Capture the cell that displays the provided text and extract its [X, Y] central coordinate. 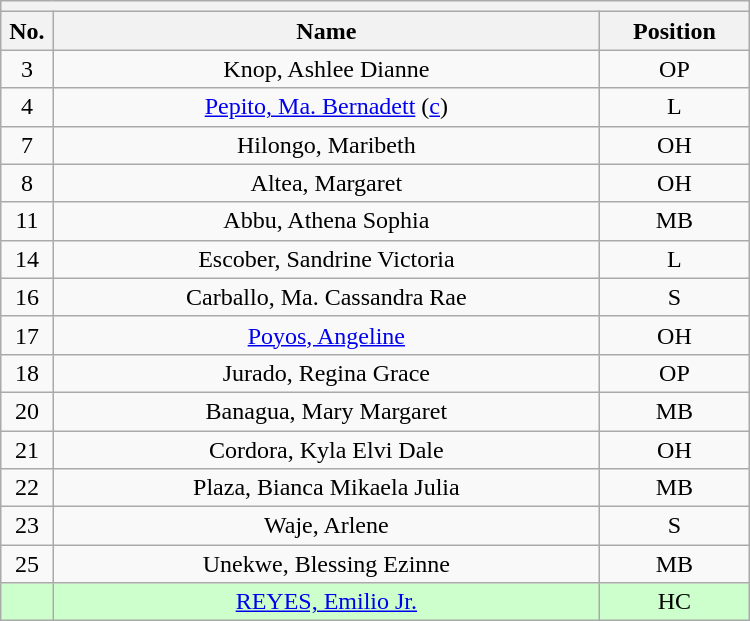
18 [27, 373]
21 [27, 449]
16 [27, 297]
Carballo, Ma. Cassandra Rae [326, 297]
11 [27, 221]
Name [326, 31]
Banagua, Mary Margaret [326, 411]
Position [675, 31]
17 [27, 335]
Poyos, Angeline [326, 335]
No. [27, 31]
Cordora, Kyla Elvi Dale [326, 449]
HC [675, 602]
Unekwe, Blessing Ezinne [326, 564]
Jurado, Regina Grace [326, 373]
Knop, Ashlee Dianne [326, 69]
Escober, Sandrine Victoria [326, 259]
8 [27, 183]
Plaza, Bianca Mikaela Julia [326, 488]
Pepito, Ma. Bernadett (c) [326, 107]
23 [27, 526]
Hilongo, Maribeth [326, 145]
7 [27, 145]
4 [27, 107]
Altea, Margaret [326, 183]
25 [27, 564]
Abbu, Athena Sophia [326, 221]
22 [27, 488]
REYES, Emilio Jr. [326, 602]
20 [27, 411]
3 [27, 69]
Waje, Arlene [326, 526]
14 [27, 259]
